Identify which cell holds the provided text, then report its (X, Y) central coordinate. 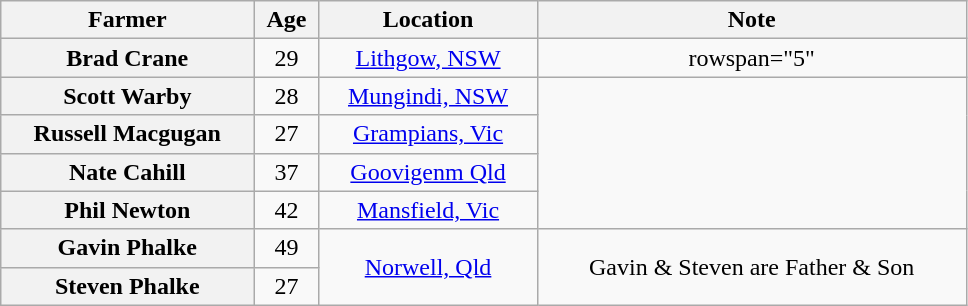
Grampians, Vic (428, 134)
28 (286, 96)
Gavin & Steven are Father & Son (752, 267)
Russell Macgugan (128, 134)
Scott Warby (128, 96)
42 (286, 210)
Farmer (128, 20)
37 (286, 172)
Goovigenm Qld (428, 172)
Nate Cahill (128, 172)
Lithgow, NSW (428, 58)
29 (286, 58)
Norwell, Qld (428, 267)
Note (752, 20)
Location (428, 20)
Gavin Phalke (128, 248)
Steven Phalke (128, 286)
Mansfield, Vic (428, 210)
rowspan="5" (752, 58)
Age (286, 20)
Brad Crane (128, 58)
49 (286, 248)
Phil Newton (128, 210)
Mungindi, NSW (428, 96)
